Provide the (X, Y) coordinate of the cell's center where the given text is located.  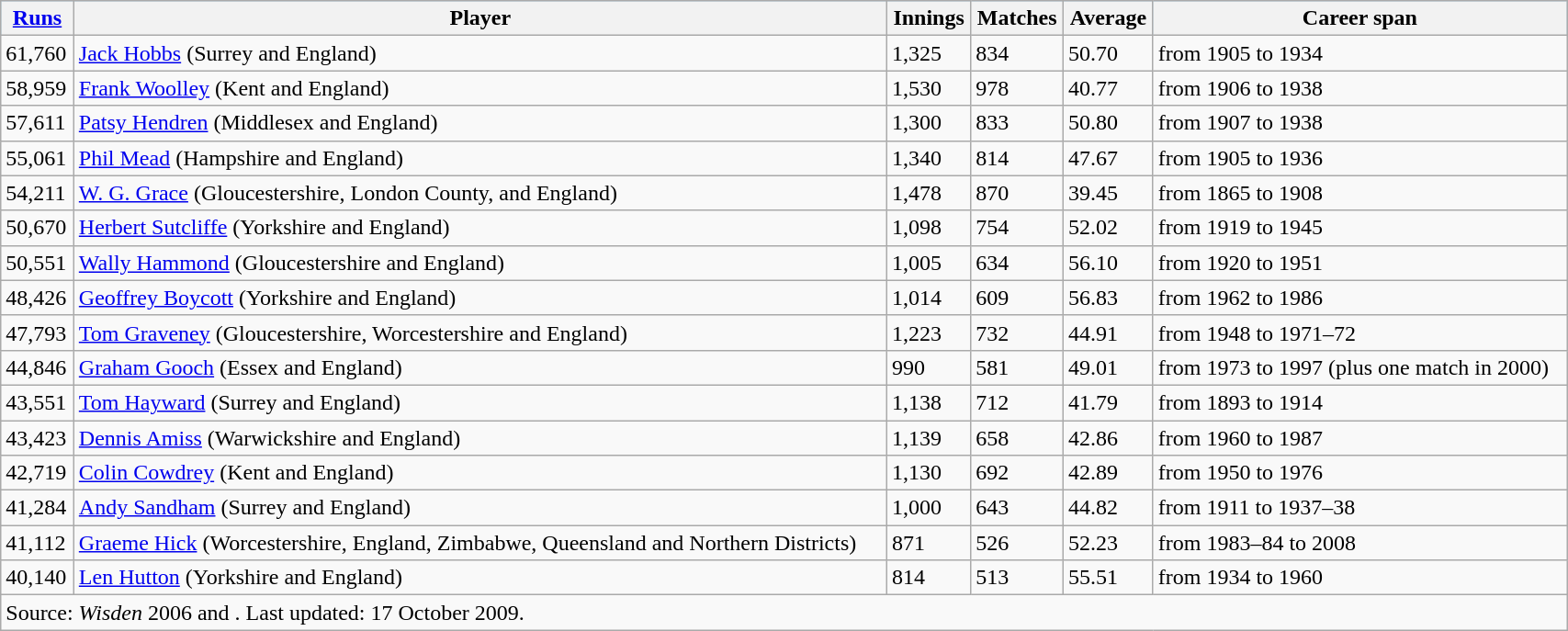
Wally Hammond (Gloucestershire and England) (479, 263)
from 1950 to 1976 (1359, 473)
1,005 (928, 263)
871 (928, 543)
Runs (38, 18)
978 (1018, 88)
Frank Woolley (Kent and England) (479, 88)
990 (928, 367)
57,611 (38, 123)
833 (1018, 123)
609 (1018, 298)
Dennis Amiss (Warwickshire and England) (479, 438)
Patsy Hendren (Middlesex and England) (479, 123)
from 1934 to 1960 (1359, 578)
52.23 (1109, 543)
1,138 (928, 402)
Andy Sandham (Surrey and England) (479, 508)
52.02 (1109, 228)
634 (1018, 263)
Graeme Hick (Worcestershire, England, Zimbabwe, Queensland and Northern Districts) (479, 543)
from 1948 to 1971–72 (1359, 332)
from 1893 to 1914 (1359, 402)
1,478 (928, 193)
692 (1018, 473)
643 (1018, 508)
44.91 (1109, 332)
513 (1018, 578)
Source: Wisden 2006 and . Last updated: 17 October 2009. (784, 613)
754 (1018, 228)
from 1906 to 1938 (1359, 88)
581 (1018, 367)
43,423 (38, 438)
526 (1018, 543)
1,340 (928, 158)
Matches (1018, 18)
from 1865 to 1908 (1359, 193)
1,223 (928, 332)
55.51 (1109, 578)
42.86 (1109, 438)
1,098 (928, 228)
Career span (1359, 18)
from 1960 to 1987 (1359, 438)
from 1973 to 1997 (plus one match in 2000) (1359, 367)
50,551 (38, 263)
Tom Hayward (Surrey and England) (479, 402)
54,211 (38, 193)
Tom Graveney (Gloucestershire, Worcestershire and England) (479, 332)
1,000 (928, 508)
44.82 (1109, 508)
41.79 (1109, 402)
Average (1109, 18)
44,846 (38, 367)
Colin Cowdrey (Kent and England) (479, 473)
1,325 (928, 53)
from 1905 to 1936 (1359, 158)
Herbert Sutcliffe (Yorkshire and England) (479, 228)
42.89 (1109, 473)
61,760 (38, 53)
from 1920 to 1951 (1359, 263)
870 (1018, 193)
56.83 (1109, 298)
41,112 (38, 543)
1,530 (928, 88)
658 (1018, 438)
49.01 (1109, 367)
from 1907 to 1938 (1359, 123)
from 1905 to 1934 (1359, 53)
55,061 (38, 158)
42,719 (38, 473)
Jack Hobbs (Surrey and England) (479, 53)
39.45 (1109, 193)
47,793 (38, 332)
40.77 (1109, 88)
40,140 (38, 578)
48,426 (38, 298)
834 (1018, 53)
50.80 (1109, 123)
Phil Mead (Hampshire and England) (479, 158)
1,300 (928, 123)
50.70 (1109, 53)
732 (1018, 332)
from 1962 to 1986 (1359, 298)
from 1919 to 1945 (1359, 228)
Graham Gooch (Essex and England) (479, 367)
1,139 (928, 438)
43,551 (38, 402)
56.10 (1109, 263)
Player (479, 18)
Geoffrey Boycott (Yorkshire and England) (479, 298)
58,959 (38, 88)
1,014 (928, 298)
1,130 (928, 473)
W. G. Grace (Gloucestershire, London County, and England) (479, 193)
from 1911 to 1937–38 (1359, 508)
Innings (928, 18)
50,670 (38, 228)
from 1983–84 to 2008 (1359, 543)
Len Hutton (Yorkshire and England) (479, 578)
47.67 (1109, 158)
41,284 (38, 508)
712 (1018, 402)
